Detect which cell encompasses the target text, then output its (X, Y) center coordinate. 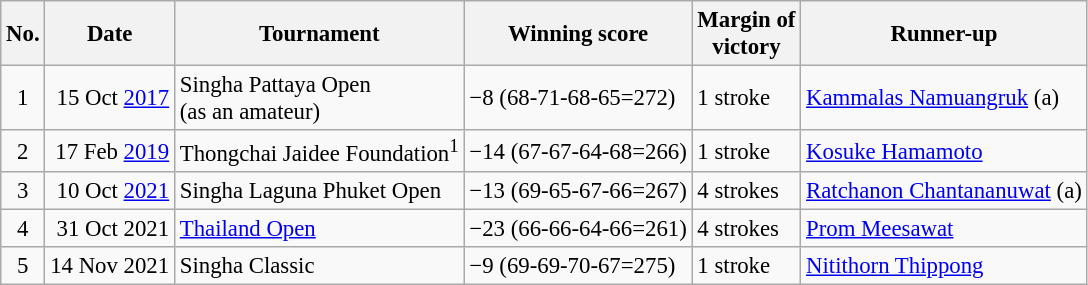
Prom Meesawat (944, 229)
−8 (68-71-68-65=272) (578, 98)
−14 (67-67-64-68=266) (578, 151)
Kammalas Namuangruk (a) (944, 98)
Margin ofvictory (746, 34)
−23 (66-66-64-66=261) (578, 229)
Tournament (319, 34)
31 Oct 2021 (110, 229)
Thailand Open (319, 229)
2 (23, 151)
4 (23, 229)
Winning score (578, 34)
No. (23, 34)
10 Oct 2021 (110, 191)
−13 (69-65-67-66=267) (578, 191)
Runner-up (944, 34)
Thongchai Jaidee Foundation1 (319, 151)
Singha Pattaya Open(as an amateur) (319, 98)
Date (110, 34)
Singha Laguna Phuket Open (319, 191)
3 (23, 191)
Ratchanon Chantananuwat (a) (944, 191)
Kosuke Hamamoto (944, 151)
15 Oct 2017 (110, 98)
17 Feb 2019 (110, 151)
1 (23, 98)
